Capture the cell that displays the provided text and extract its [X, Y] central coordinate. 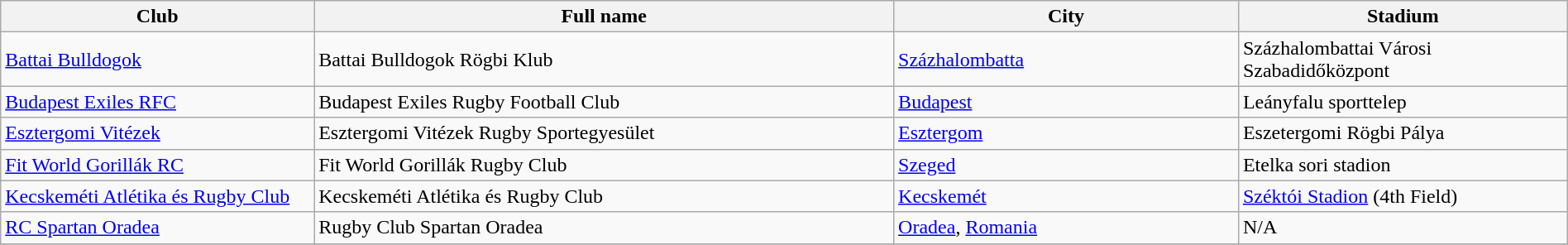
Oradea, Romania [1067, 228]
Budapest Exiles RFC [157, 102]
Eszetergomi Rögbi Pálya [1403, 133]
Rugby Club Spartan Oradea [604, 228]
Budapest [1067, 102]
Leányfalu sporttelep [1403, 102]
Battai Bulldogok Rögbi Klub [604, 60]
Esztergomi Vitézek [157, 133]
Esztergom [1067, 133]
Etelka sori stadion [1403, 165]
Fit World Gorillák Rugby Club [604, 165]
Battai Bulldogok [157, 60]
Budapest Exiles Rugby Football Club [604, 102]
Kecskemét [1067, 196]
Full name [604, 17]
Szeged [1067, 165]
RC Spartan Oradea [157, 228]
Club [157, 17]
Esztergomi Vitézek Rugby Sportegyesület [604, 133]
Fit World Gorillák RC [157, 165]
Százhalombatta [1067, 60]
Széktói Stadion (4th Field) [1403, 196]
Stadium [1403, 17]
N/A [1403, 228]
City [1067, 17]
Százhalombattai Városi Szabadidőközpont [1403, 60]
